Extract the [x, y] coordinate from the center of the cell holding the provided text.  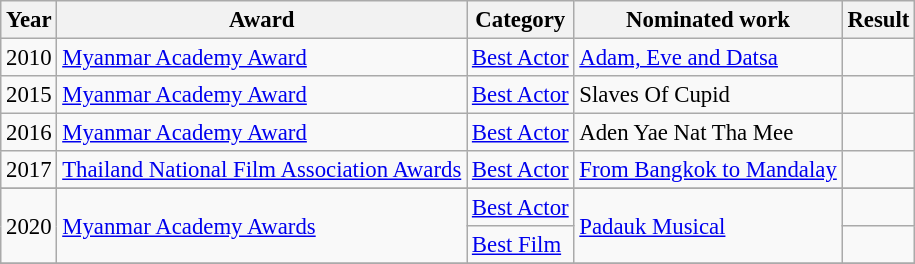
Nominated work [708, 20]
Slaves Of Cupid [708, 95]
From Bangkok to Mandalay [708, 170]
Thailand National Film Association Awards [262, 170]
Category [520, 20]
Best Film [520, 245]
Myanmar Academy Awards [262, 226]
2015 [29, 95]
Result [878, 20]
2020 [29, 226]
Adam, Eve and Datsa [708, 58]
2016 [29, 133]
Award [262, 20]
Year [29, 20]
Padauk Musical [708, 226]
2010 [29, 58]
Aden Yae Nat Tha Mee [708, 133]
2017 [29, 170]
